Output the (x, y) coordinate of the center of the cell containing the given text.  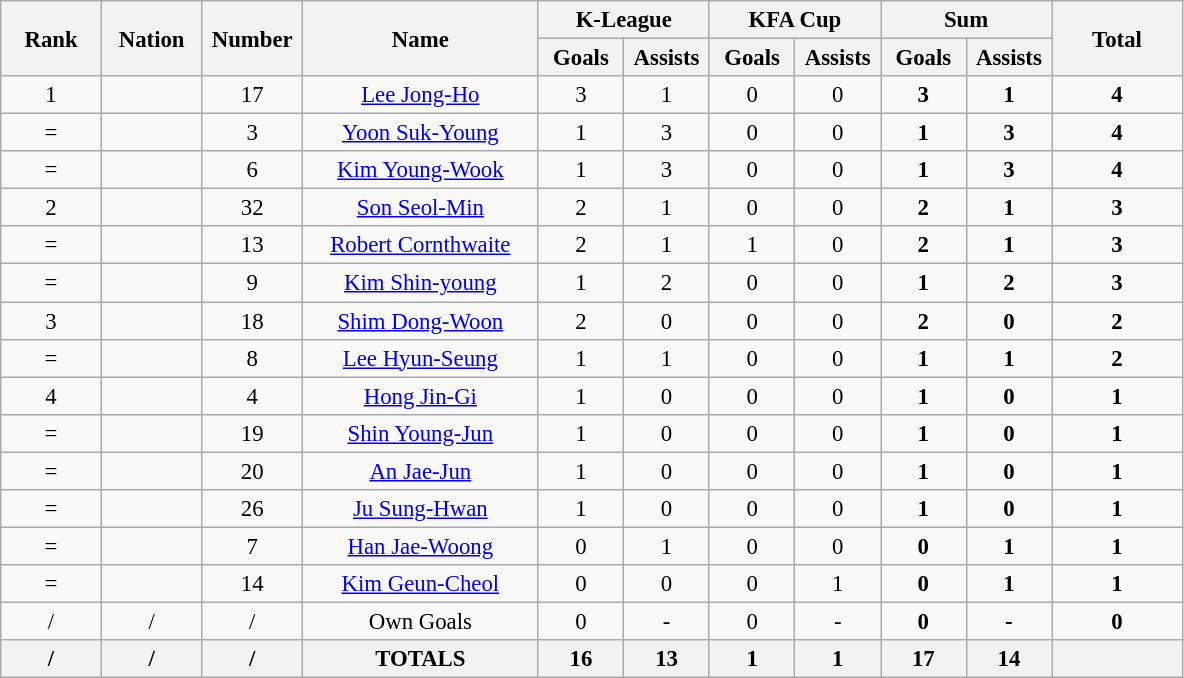
Total (1118, 38)
Sum (966, 20)
Lee Jong-Ho (421, 95)
Han Jae-Woong (421, 546)
TOTALS (421, 659)
K-League (624, 20)
Son Seol-Min (421, 208)
Yoon Suk-Young (421, 133)
Kim Shin-young (421, 283)
8 (252, 358)
Own Goals (421, 621)
Shin Young-Jun (421, 433)
KFA Cup (794, 20)
An Jae-Jun (421, 471)
Robert Cornthwaite (421, 245)
Kim Young-Wook (421, 170)
9 (252, 283)
Rank (52, 38)
Number (252, 38)
18 (252, 321)
Lee Hyun-Seung (421, 358)
Shim Dong-Woon (421, 321)
20 (252, 471)
16 (581, 659)
32 (252, 208)
Ju Sung-Hwan (421, 509)
Name (421, 38)
Hong Jin-Gi (421, 396)
7 (252, 546)
6 (252, 170)
Kim Geun-Cheol (421, 584)
19 (252, 433)
26 (252, 509)
Nation (152, 38)
